Pinpoint the cell where the given text exists, returning its [X, Y] midpoint coordinate. 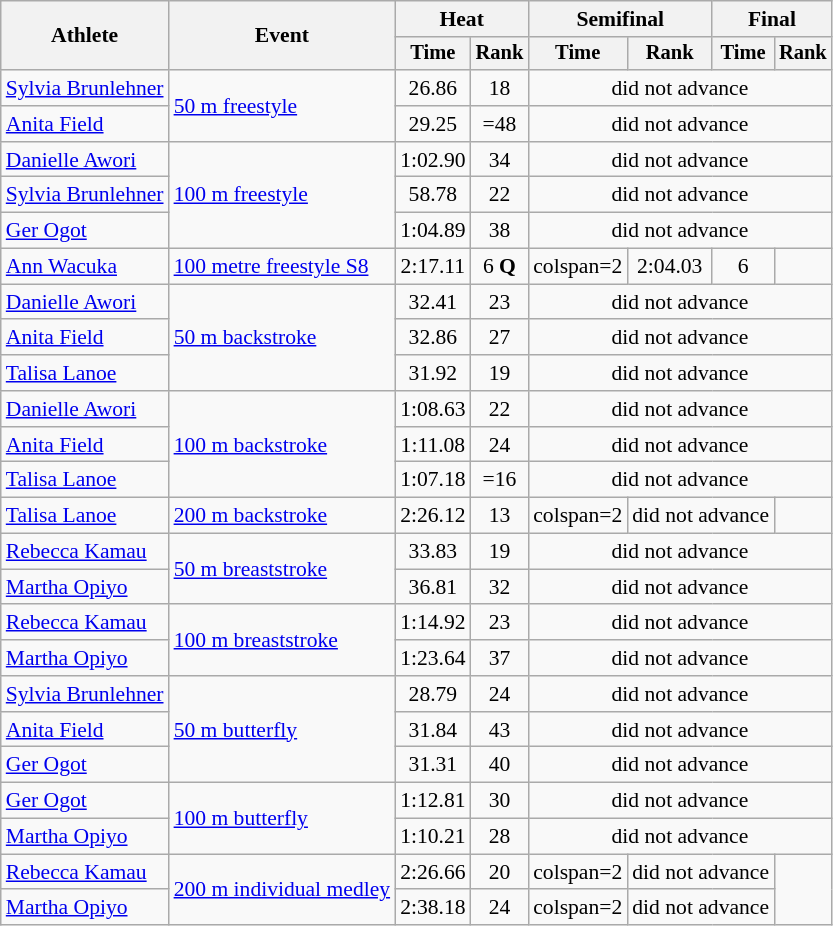
40 [500, 765]
200 m backstroke [282, 516]
Athlete [85, 36]
27 [500, 338]
31.84 [432, 730]
38 [500, 231]
36.81 [432, 587]
1:04.89 [432, 231]
50 m breaststroke [282, 570]
32.41 [432, 302]
18 [500, 88]
30 [500, 801]
1:10.21 [432, 837]
50 m butterfly [282, 730]
=16 [500, 480]
2:04.03 [670, 267]
100 m breaststroke [282, 640]
Event [282, 36]
Heat [462, 19]
32 [500, 587]
32.86 [432, 338]
58.78 [432, 195]
37 [500, 658]
6 [743, 267]
33.83 [432, 552]
13 [500, 516]
1:14.92 [432, 623]
2:26.12 [432, 516]
29.25 [432, 124]
34 [500, 160]
100 m backstroke [282, 444]
=48 [500, 124]
1:08.63 [432, 409]
28.79 [432, 694]
20 [500, 872]
2:38.18 [432, 908]
100 m butterfly [282, 818]
31.92 [432, 373]
100 m freestyle [282, 196]
1:07.18 [432, 480]
6 Q [500, 267]
200 m individual medley [282, 890]
2:17.11 [432, 267]
26.86 [432, 88]
43 [500, 730]
100 metre freestyle S8 [282, 267]
Semifinal [620, 19]
50 m freestyle [282, 106]
Ann Wacuka [85, 267]
Final [772, 19]
1:02.90 [432, 160]
28 [500, 837]
1:12.81 [432, 801]
31.31 [432, 765]
1:11.08 [432, 445]
1:23.64 [432, 658]
50 m backstroke [282, 338]
2:26.66 [432, 872]
